Find where the given text appears and provide that cell's center as [x, y] coordinate. 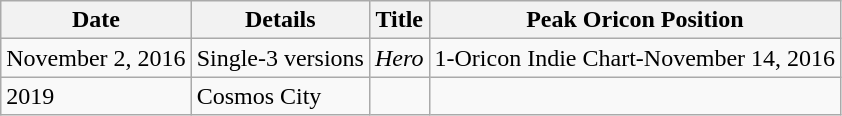
Hero [399, 58]
Peak Oricon Position [635, 20]
1-Oricon Indie Chart-November 14, 2016 [635, 58]
2019 [96, 96]
Single-3 versions [280, 58]
Title [399, 20]
Details [280, 20]
Date [96, 20]
Cosmos City [280, 96]
November 2, 2016 [96, 58]
